Identify which cell holds the provided text, then report its [X, Y] central coordinate. 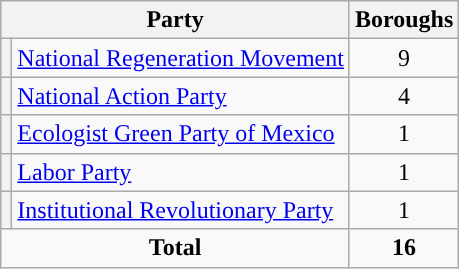
Institutional Revolutionary Party [181, 210]
Ecologist Green Party of Mexico [181, 134]
National Action Party [181, 96]
16 [404, 248]
Party [176, 20]
National Regeneration Movement [181, 58]
Labor Party [181, 172]
9 [404, 58]
4 [404, 96]
Total [176, 248]
Boroughs [404, 20]
